Search for the cell housing the specified text and yield its (X, Y) center coordinate. 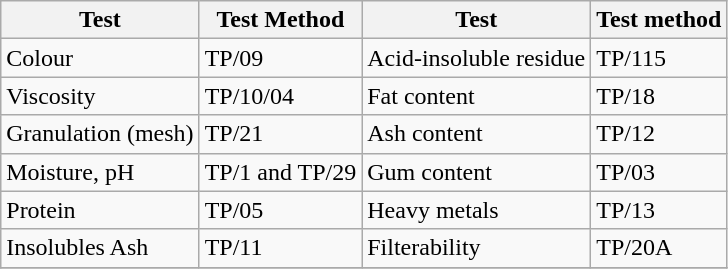
TP/05 (280, 210)
Fat content (476, 96)
Ash content (476, 134)
TP/10/04 (280, 96)
TP/09 (280, 58)
Granulation (mesh) (100, 134)
TP/11 (280, 248)
Heavy metals (476, 210)
Moisture, pH (100, 172)
TP/20A (659, 248)
TP/21 (280, 134)
TP/12 (659, 134)
Filterability (476, 248)
Gum content (476, 172)
Test Method (280, 20)
Protein (100, 210)
Test method (659, 20)
Acid-insoluble residue (476, 58)
TP/1 and TP/29 (280, 172)
Colour (100, 58)
TP/13 (659, 210)
TP/03 (659, 172)
Viscosity (100, 96)
TP/18 (659, 96)
TP/115 (659, 58)
Insolubles Ash (100, 248)
